Provide the (X, Y) coordinate of the cell's center where the given text is located.  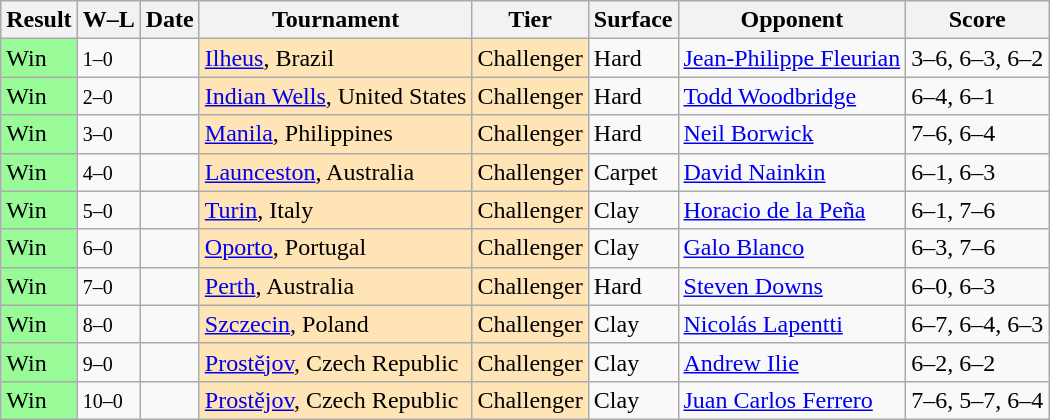
Horacio de la Peña (792, 210)
Galo Blanco (792, 248)
7–6, 6–4 (978, 134)
Launceston, Australia (336, 172)
Jean-Philippe Fleurian (792, 58)
Result (39, 20)
Todd Woodbridge (792, 96)
2–0 (108, 96)
9–0 (108, 362)
Nicolás Lapentti (792, 324)
Carpet (633, 172)
Juan Carlos Ferrero (792, 400)
3–6, 6–3, 6–2 (978, 58)
Surface (633, 20)
4–0 (108, 172)
Opponent (792, 20)
Tournament (336, 20)
5–0 (108, 210)
6–0 (108, 248)
6–1, 6–3 (978, 172)
6–2, 6–2 (978, 362)
6–7, 6–4, 6–3 (978, 324)
8–0 (108, 324)
Ilheus, Brazil (336, 58)
Oporto, Portugal (336, 248)
Score (978, 20)
Manila, Philippines (336, 134)
6–4, 6–1 (978, 96)
3–0 (108, 134)
Steven Downs (792, 286)
6–3, 7–6 (978, 248)
Neil Borwick (792, 134)
Perth, Australia (336, 286)
Andrew Ilie (792, 362)
Turin, Italy (336, 210)
7–6, 5–7, 6–4 (978, 400)
10–0 (108, 400)
7–0 (108, 286)
6–1, 7–6 (978, 210)
David Nainkin (792, 172)
1–0 (108, 58)
Szczecin, Poland (336, 324)
Date (170, 20)
Tier (530, 20)
W–L (108, 20)
Indian Wells, United States (336, 96)
6–0, 6–3 (978, 286)
